Identify which cell holds the provided text, then report its (x, y) central coordinate. 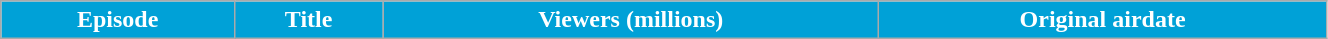
Title (308, 20)
Episode (118, 20)
Original airdate (1103, 20)
Viewers (millions) (631, 20)
